Extract the [X, Y] coordinate from the center of the cell holding the provided text.  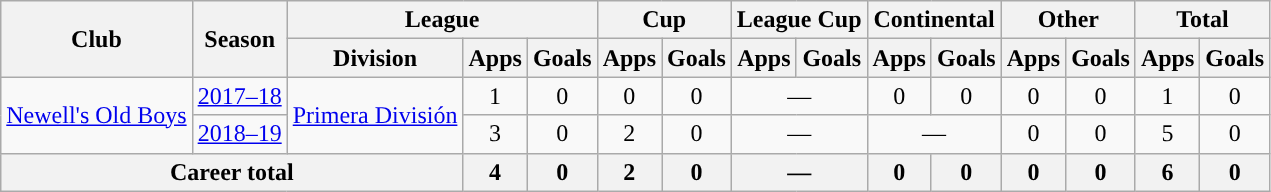
2018–19 [240, 134]
5 [1167, 134]
Continental [934, 20]
League [442, 20]
Other [1068, 20]
Club [96, 39]
Division [375, 58]
3 [495, 134]
Career total [232, 172]
2017–18 [240, 96]
Primera División [375, 115]
League Cup [799, 20]
4 [495, 172]
Total [1202, 20]
Cup [664, 20]
6 [1167, 172]
Season [240, 39]
Newell's Old Boys [96, 115]
